Output the [x, y] coordinate of the center of the cell containing the given text.  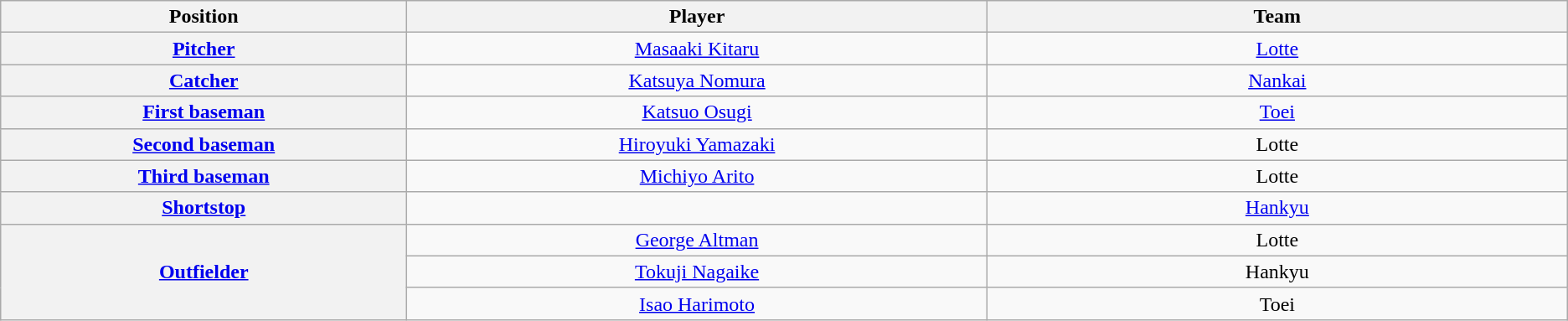
Second baseman [204, 144]
Shortstop [204, 208]
Team [1277, 17]
George Altman [697, 240]
Katsuo Osugi [697, 112]
First baseman [204, 112]
Player [697, 17]
Position [204, 17]
Catcher [204, 80]
Isao Harimoto [697, 303]
Hiroyuki Yamazaki [697, 144]
Michiyo Arito [697, 176]
Tokuji Nagaike [697, 272]
Third baseman [204, 176]
Masaaki Kitaru [697, 49]
Outfielder [204, 272]
Katsuya Nomura [697, 80]
Nankai [1277, 80]
Pitcher [204, 49]
